Provide the [x, y] coordinate of the cell's center where the given text is located.  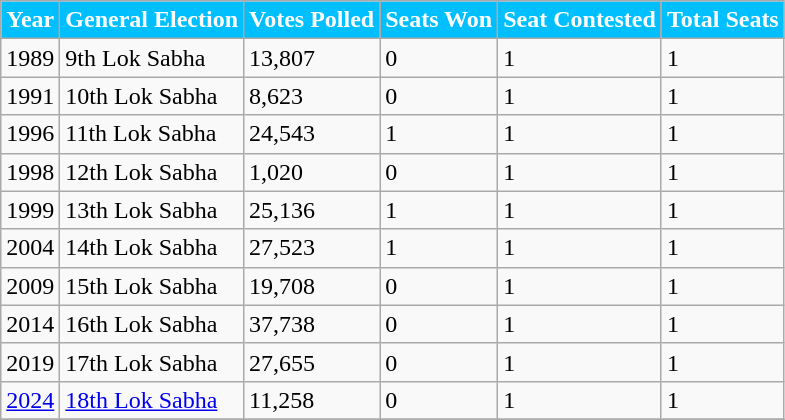
13th Lok Sabha [152, 210]
11th Lok Sabha [152, 134]
2019 [30, 362]
9th Lok Sabha [152, 58]
General Election [152, 20]
11,258 [312, 400]
17th Lok Sabha [152, 362]
2024 [30, 400]
13,807 [312, 58]
2004 [30, 248]
24,543 [312, 134]
12th Lok Sabha [152, 172]
2014 [30, 324]
2009 [30, 286]
14th Lok Sabha [152, 248]
1989 [30, 58]
27,523 [312, 248]
16th Lok Sabha [152, 324]
27,655 [312, 362]
Votes Polled [312, 20]
10th Lok Sabha [152, 96]
1999 [30, 210]
Seats Won [439, 20]
1998 [30, 172]
15th Lok Sabha [152, 286]
Year [30, 20]
37,738 [312, 324]
1991 [30, 96]
18th Lok Sabha [152, 400]
1,020 [312, 172]
19,708 [312, 286]
8,623 [312, 96]
Total Seats [722, 20]
25,136 [312, 210]
Seat Contested [580, 20]
1996 [30, 134]
